Determine the [X, Y] coordinate at the center of the cell enclosing the given text.  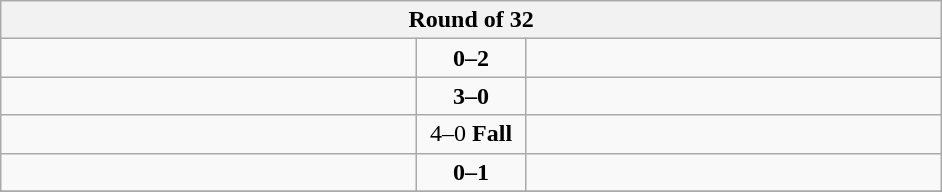
4–0 Fall [472, 134]
0–1 [472, 172]
3–0 [472, 96]
Round of 32 [472, 20]
0–2 [472, 58]
